Pinpoint the cell where the given text exists, returning its [x, y] midpoint coordinate. 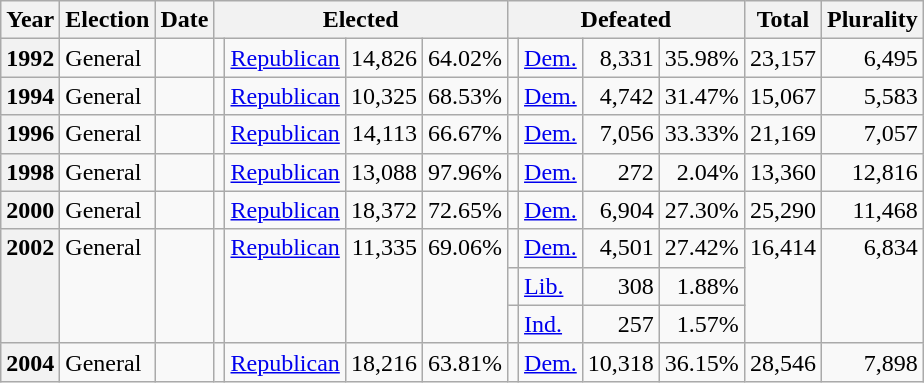
4,742 [620, 96]
14,826 [384, 58]
Plurality [872, 20]
64.02% [464, 58]
2.04% [702, 172]
308 [620, 286]
15,067 [782, 96]
7,898 [872, 362]
25,290 [782, 210]
5,583 [872, 96]
8,331 [620, 58]
11,335 [384, 286]
7,056 [620, 134]
72.65% [464, 210]
36.15% [702, 362]
257 [620, 324]
10,325 [384, 96]
13,360 [782, 172]
10,318 [620, 362]
27.30% [702, 210]
16,414 [782, 286]
12,816 [872, 172]
Lib. [551, 286]
28,546 [782, 362]
2004 [30, 362]
1.57% [702, 324]
1.88% [702, 286]
23,157 [782, 58]
33.33% [702, 134]
21,169 [782, 134]
27.42% [702, 248]
31.47% [702, 96]
1998 [30, 172]
272 [620, 172]
2002 [30, 286]
63.81% [464, 362]
Ind. [551, 324]
Total [782, 20]
Election [108, 20]
6,904 [620, 210]
6,834 [872, 286]
Year [30, 20]
14,113 [384, 134]
1994 [30, 96]
69.06% [464, 286]
97.96% [464, 172]
68.53% [464, 96]
11,468 [872, 210]
1996 [30, 134]
13,088 [384, 172]
Elected [361, 20]
35.98% [702, 58]
2000 [30, 210]
6,495 [872, 58]
1992 [30, 58]
7,057 [872, 134]
Date [184, 20]
18,216 [384, 362]
Defeated [626, 20]
18,372 [384, 210]
66.67% [464, 134]
4,501 [620, 248]
